Scan for the cell matching the given text and deliver its [x, y] coordinate at center. 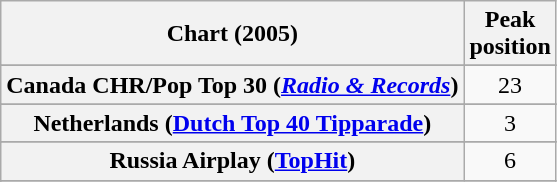
Canada CHR/Pop Top 30 (Radio & Records) [232, 85]
Netherlands (Dutch Top 40 Tipparade) [232, 123]
Russia Airplay (TopHit) [232, 161]
3 [510, 123]
23 [510, 85]
Chart (2005) [232, 34]
6 [510, 161]
Peakposition [510, 34]
